Capture the cell that displays the provided text and extract its (X, Y) central coordinate. 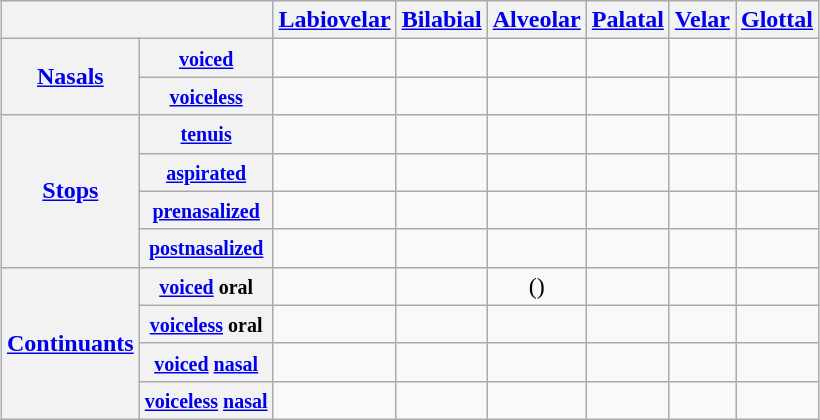
Stops (70, 191)
voiceless oral (206, 324)
aspirated (206, 172)
() (536, 286)
voiced nasal (206, 362)
prenasalized (206, 210)
Palatal (628, 20)
postnasalized (206, 248)
voiceless (206, 96)
voiceless nasal (206, 400)
Bilabial (442, 20)
Alveolar (536, 20)
Continuants (70, 343)
Nasals (70, 77)
Glottal (778, 20)
Labiovelar (334, 20)
Velar (702, 20)
voiced (206, 58)
voiced oral (206, 286)
tenuis (206, 134)
